Identify which cell holds the provided text, then report its (X, Y) central coordinate. 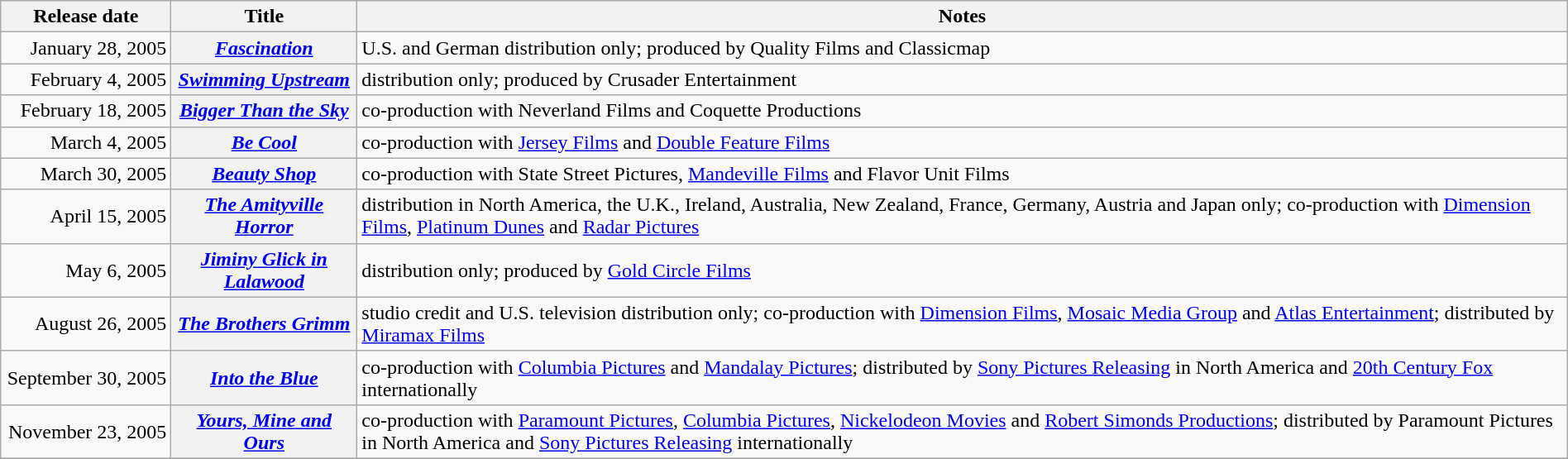
May 6, 2005 (86, 270)
Bigger Than the Sky (265, 111)
Be Cool (265, 142)
February 18, 2005 (86, 111)
U.S. and German distribution only; produced by Quality Films and Classicmap (963, 48)
November 23, 2005 (86, 432)
Title (265, 17)
February 4, 2005 (86, 79)
Fascination (265, 48)
Jiminy Glick in Lalawood (265, 270)
co-production with Jersey Films and Double Feature Films (963, 142)
distribution only; produced by Crusader Entertainment (963, 79)
co-production with State Street Pictures, Mandeville Films and Flavor Unit Films (963, 174)
April 15, 2005 (86, 217)
September 30, 2005 (86, 377)
co-production with Neverland Films and Coquette Productions (963, 111)
distribution only; produced by Gold Circle Films (963, 270)
Into the Blue (265, 377)
Swimming Upstream (265, 79)
The Brothers Grimm (265, 324)
March 4, 2005 (86, 142)
Yours, Mine and Ours (265, 432)
March 30, 2005 (86, 174)
Beauty Shop (265, 174)
January 28, 2005 (86, 48)
Release date (86, 17)
Notes (963, 17)
August 26, 2005 (86, 324)
The Amityville Horror (265, 217)
